Return the (X, Y) coordinate for the center point of the cell that contains the specified text.  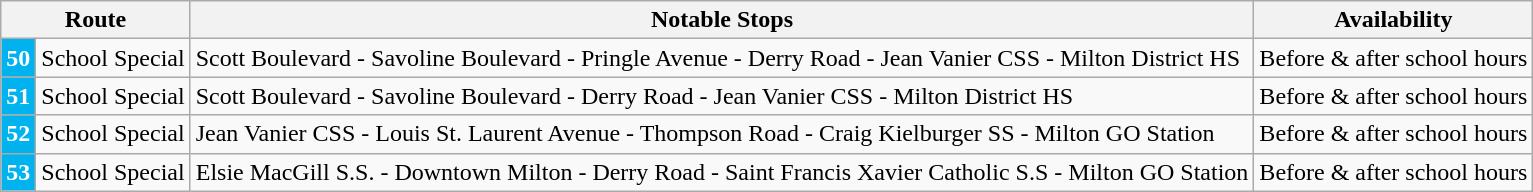
51 (18, 96)
Scott Boulevard - Savoline Boulevard - Derry Road - Jean Vanier CSS - Milton District HS (722, 96)
50 (18, 58)
53 (18, 172)
52 (18, 134)
Notable Stops (722, 20)
Route (96, 20)
Jean Vanier CSS - Louis St. Laurent Avenue - Thompson Road - Craig Kielburger SS - Milton GO Station (722, 134)
Elsie MacGill S.S. - Downtown Milton - Derry Road - Saint Francis Xavier Catholic S.S - Milton GO Station (722, 172)
Scott Boulevard - Savoline Boulevard - Pringle Avenue - Derry Road - Jean Vanier CSS - Milton District HS (722, 58)
Availability (1394, 20)
